Locate the cell with the specified text and output its (X, Y) center coordinate. 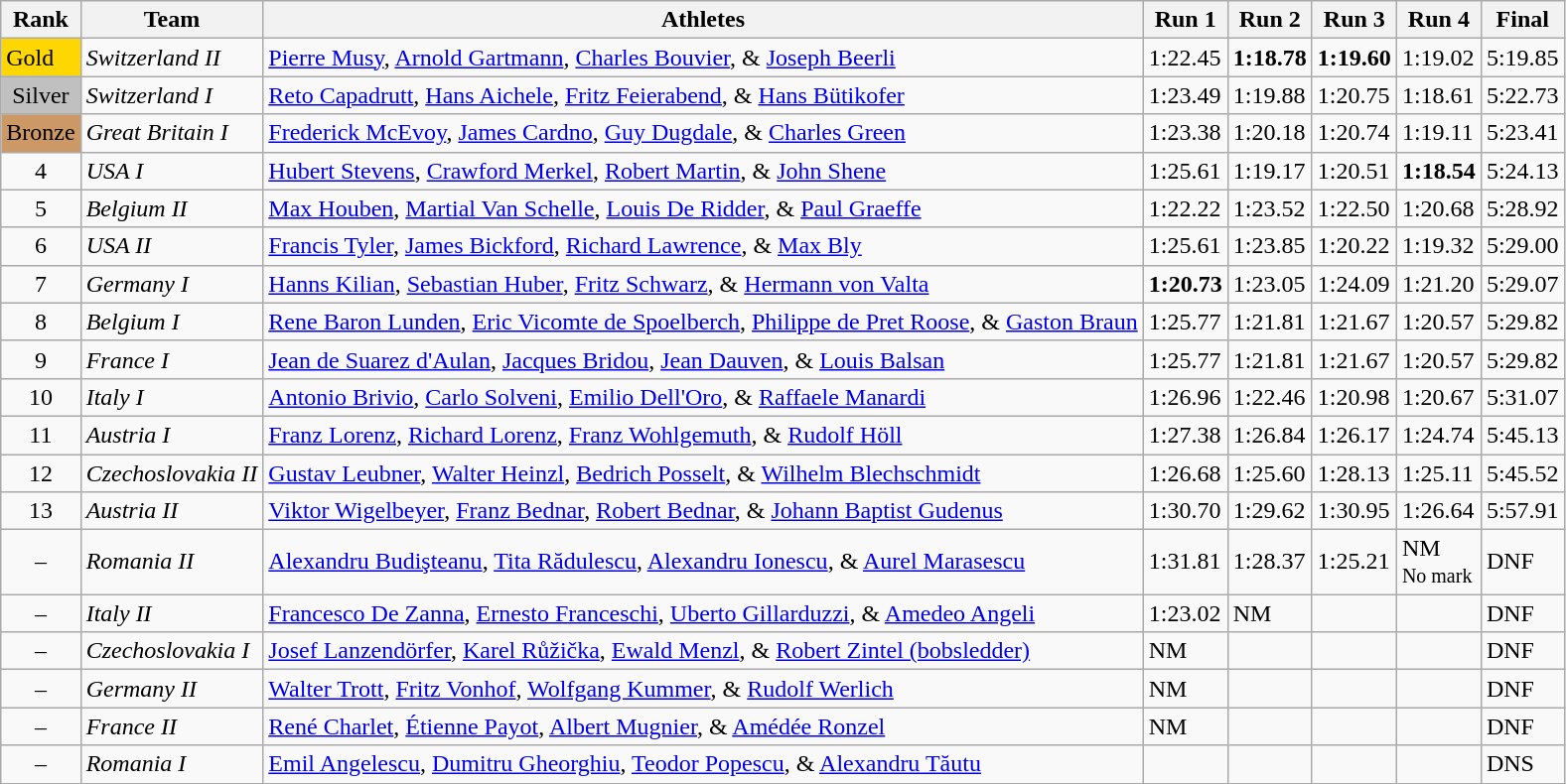
5:28.92 (1522, 208)
1:19.60 (1354, 58)
Hubert Stevens, Crawford Merkel, Robert Martin, & John Shene (703, 171)
Italy II (172, 613)
Germany I (172, 284)
1:23.52 (1269, 208)
12 (41, 473)
Franz Lorenz, Richard Lorenz, Franz Wohlgemuth, & Rudolf Höll (703, 435)
1:25.11 (1438, 473)
1:20.68 (1438, 208)
Germany II (172, 689)
11 (41, 435)
Alexandru Budişteanu, Tita Rădulescu, Alexandru Ionescu, & Aurel Marasescu (703, 562)
Rank (41, 20)
1:26.68 (1186, 473)
Athletes (703, 20)
Walter Trott, Fritz Vonhof, Wolfgang Kummer, & Rudolf Werlich (703, 689)
Pierre Musy, Arnold Gartmann, Charles Bouvier, & Joseph Beerli (703, 58)
1:31.81 (1186, 562)
1:27.38 (1186, 435)
Czechoslovakia I (172, 651)
1:20.51 (1354, 171)
Switzerland I (172, 95)
4 (41, 171)
1:20.75 (1354, 95)
Emil Angelescu, Dumitru Gheorghiu, Teodor Popescu, & Alexandru Tăutu (703, 764)
USA I (172, 171)
6 (41, 246)
Rene Baron Lunden, Eric Vicomte de Spoelberch, Philippe de Pret Roose, & Gaston Braun (703, 322)
Silver (41, 95)
1:26.17 (1354, 435)
1:23.49 (1186, 95)
Austria I (172, 435)
1:23.38 (1186, 133)
Romania II (172, 562)
1:20.22 (1354, 246)
1:22.46 (1269, 397)
1:19.88 (1269, 95)
France I (172, 359)
7 (41, 284)
1:26.84 (1269, 435)
5:24.13 (1522, 171)
Francesco De Zanna, Ernesto Franceschi, Uberto Gillarduzzi, & Amedeo Angeli (703, 613)
Run 1 (1186, 20)
USA II (172, 246)
1:25.21 (1354, 562)
1:26.64 (1438, 511)
1:26.96 (1186, 397)
5:45.13 (1522, 435)
5:29.00 (1522, 246)
Gold (41, 58)
1:22.50 (1354, 208)
1:18.54 (1438, 171)
France II (172, 726)
1:24.74 (1438, 435)
1:18.78 (1269, 58)
1:29.62 (1269, 511)
5:31.07 (1522, 397)
1:30.95 (1354, 511)
1:20.74 (1354, 133)
Team (172, 20)
Italy I (172, 397)
5:19.85 (1522, 58)
Romania I (172, 764)
5:22.73 (1522, 95)
1:19.17 (1269, 171)
9 (41, 359)
1:19.32 (1438, 246)
1:24.09 (1354, 284)
René Charlet, Étienne Payot, Albert Mugnier, & Amédée Ronzel (703, 726)
Jean de Suarez d'Aulan, Jacques Bridou, Jean Dauven, & Louis Balsan (703, 359)
Bronze (41, 133)
Frederick McEvoy, James Cardno, Guy Dugdale, & Charles Green (703, 133)
1:23.05 (1269, 284)
Viktor Wigelbeyer, Franz Bednar, Robert Bednar, & Johann Baptist Gudenus (703, 511)
Josef Lanzendörfer, Karel Růžička, Ewald Menzl, & Robert Zintel (bobsledder) (703, 651)
Run 3 (1354, 20)
Run 4 (1438, 20)
1:21.20 (1438, 284)
Francis Tyler, James Bickford, Richard Lawrence, & Max Bly (703, 246)
5:45.52 (1522, 473)
1:23.02 (1186, 613)
Switzerland II (172, 58)
Gustav Leubner, Walter Heinzl, Bedrich Posselt, & Wilhelm Blechschmidt (703, 473)
Final (1522, 20)
1:20.98 (1354, 397)
DNS (1522, 764)
1:19.02 (1438, 58)
Max Houben, Martial Van Schelle, Louis De Ridder, & Paul Graeffe (703, 208)
Antonio Brivio, Carlo Solveni, Emilio Dell'Oro, & Raffaele Manardi (703, 397)
Hanns Kilian, Sebastian Huber, Fritz Schwarz, & Hermann von Valta (703, 284)
Great Britain I (172, 133)
1:25.60 (1269, 473)
1:22.45 (1186, 58)
5:29.07 (1522, 284)
Belgium I (172, 322)
5:23.41 (1522, 133)
Belgium II (172, 208)
Run 2 (1269, 20)
1:22.22 (1186, 208)
10 (41, 397)
Czechoslovakia II (172, 473)
8 (41, 322)
1:28.13 (1354, 473)
1:20.67 (1438, 397)
5 (41, 208)
1:20.18 (1269, 133)
Austria II (172, 511)
1:23.85 (1269, 246)
1:30.70 (1186, 511)
1:28.37 (1269, 562)
1:19.11 (1438, 133)
Reto Capadrutt, Hans Aichele, Fritz Feierabend, & Hans Bütikofer (703, 95)
NMNo mark (1438, 562)
5:57.91 (1522, 511)
13 (41, 511)
1:20.73 (1186, 284)
1:18.61 (1438, 95)
